From the cell containing the given text, extract its center point as (X, Y) coordinate. 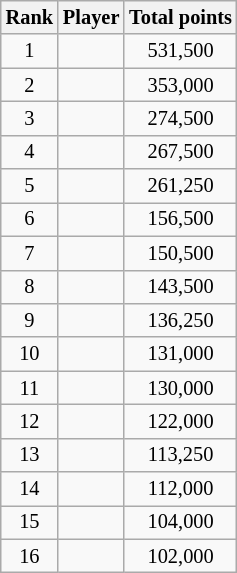
14 (30, 489)
9 (30, 320)
Total points (180, 17)
267,500 (180, 152)
Player (91, 17)
6 (30, 219)
11 (30, 388)
4 (30, 152)
143,500 (180, 287)
353,000 (180, 85)
156,500 (180, 219)
113,250 (180, 455)
274,500 (180, 118)
531,500 (180, 51)
8 (30, 287)
104,000 (180, 522)
131,000 (180, 354)
150,500 (180, 253)
130,000 (180, 388)
136,250 (180, 320)
10 (30, 354)
102,000 (180, 556)
1 (30, 51)
Rank (30, 17)
13 (30, 455)
122,000 (180, 421)
112,000 (180, 489)
3 (30, 118)
5 (30, 186)
7 (30, 253)
261,250 (180, 186)
15 (30, 522)
16 (30, 556)
2 (30, 85)
12 (30, 421)
